From the cell containing the given text, extract its center point as [X, Y] coordinate. 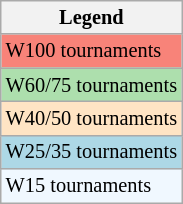
W60/75 tournaments [92, 85]
Legend [92, 17]
W15 tournaments [92, 186]
W100 tournaments [92, 51]
W40/50 tournaments [92, 118]
W25/35 tournaments [92, 152]
